Search for the cell housing the specified text and yield its [x, y] center coordinate. 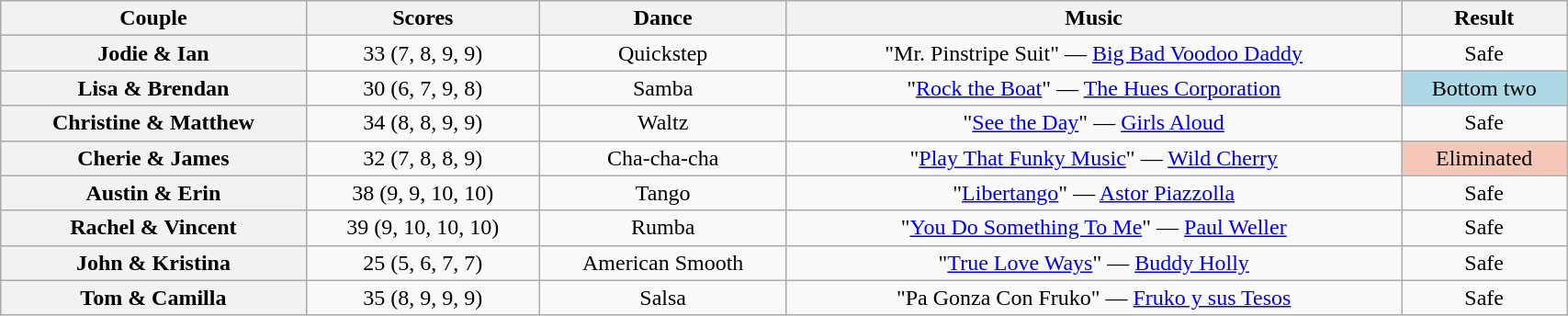
38 (9, 9, 10, 10) [423, 193]
Christine & Matthew [153, 123]
30 (6, 7, 9, 8) [423, 88]
35 (8, 9, 9, 9) [423, 298]
Jodie & Ian [153, 53]
"True Love Ways" — Buddy Holly [1094, 263]
Tango [663, 193]
Scores [423, 18]
"Pa Gonza Con Fruko" — Fruko y sus Tesos [1094, 298]
Cherie & James [153, 158]
"See the Day" — Girls Aloud [1094, 123]
Result [1484, 18]
"Libertango" — Astor Piazzolla [1094, 193]
Cha-cha-cha [663, 158]
"Rock the Boat" — The Hues Corporation [1094, 88]
39 (9, 10, 10, 10) [423, 228]
Dance [663, 18]
Music [1094, 18]
Eliminated [1484, 158]
Bottom two [1484, 88]
25 (5, 6, 7, 7) [423, 263]
Salsa [663, 298]
Couple [153, 18]
Lisa & Brendan [153, 88]
33 (7, 8, 9, 9) [423, 53]
34 (8, 8, 9, 9) [423, 123]
Austin & Erin [153, 193]
Waltz [663, 123]
32 (7, 8, 8, 9) [423, 158]
American Smooth [663, 263]
Tom & Camilla [153, 298]
"You Do Something To Me" — Paul Weller [1094, 228]
Rachel & Vincent [153, 228]
Quickstep [663, 53]
Samba [663, 88]
John & Kristina [153, 263]
"Mr. Pinstripe Suit" — Big Bad Voodoo Daddy [1094, 53]
Rumba [663, 228]
"Play That Funky Music" — Wild Cherry [1094, 158]
